Return [x, y] of the center of cell containing provided text 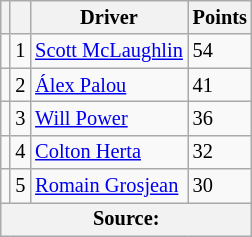
Colton Herta [108, 152]
Source: [126, 219]
54 [220, 51]
Points [220, 17]
Scott McLaughlin [108, 51]
3 [20, 118]
Romain Grosjean [108, 186]
2 [20, 85]
Will Power [108, 118]
30 [220, 186]
1 [20, 51]
32 [220, 152]
Driver [108, 17]
Álex Palou [108, 85]
4 [20, 152]
36 [220, 118]
41 [220, 85]
5 [20, 186]
